Extract the (X, Y) coordinate from the center of the cell holding the provided text.  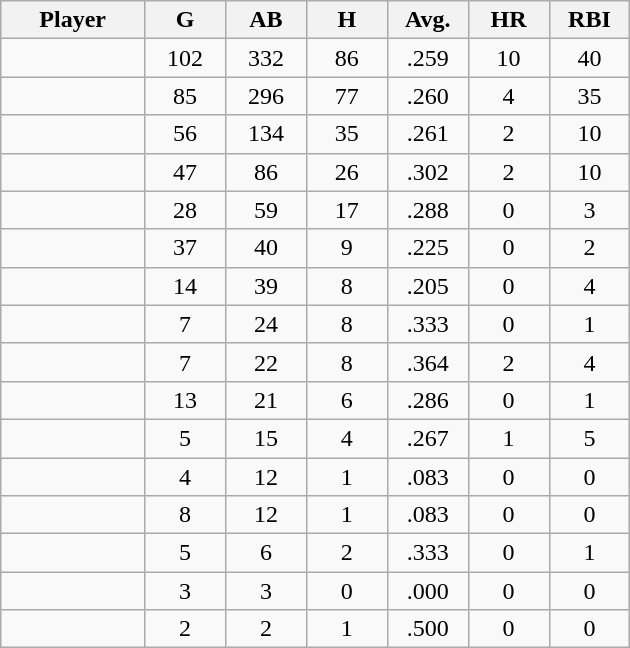
37 (186, 248)
59 (266, 210)
47 (186, 172)
134 (266, 134)
14 (186, 286)
296 (266, 96)
24 (266, 324)
17 (346, 210)
77 (346, 96)
22 (266, 362)
.261 (428, 134)
.302 (428, 172)
G (186, 20)
9 (346, 248)
.288 (428, 210)
15 (266, 438)
.259 (428, 58)
102 (186, 58)
Player (73, 20)
.500 (428, 629)
332 (266, 58)
21 (266, 400)
.205 (428, 286)
AB (266, 20)
39 (266, 286)
Avg. (428, 20)
13 (186, 400)
.267 (428, 438)
28 (186, 210)
.260 (428, 96)
56 (186, 134)
.286 (428, 400)
.364 (428, 362)
.225 (428, 248)
HR (508, 20)
85 (186, 96)
H (346, 20)
26 (346, 172)
.000 (428, 591)
RBI (590, 20)
